Return (X, Y) of the center of cell containing provided text 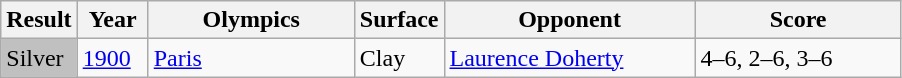
4–6, 2–6, 3–6 (798, 58)
Year (112, 20)
Silver (39, 58)
Result (39, 20)
1900 (112, 58)
Laurence Doherty (570, 58)
Clay (399, 58)
Score (798, 20)
Surface (399, 20)
Opponent (570, 20)
Paris (251, 58)
Olympics (251, 20)
